Search for the cell housing the specified text and yield its [x, y] center coordinate. 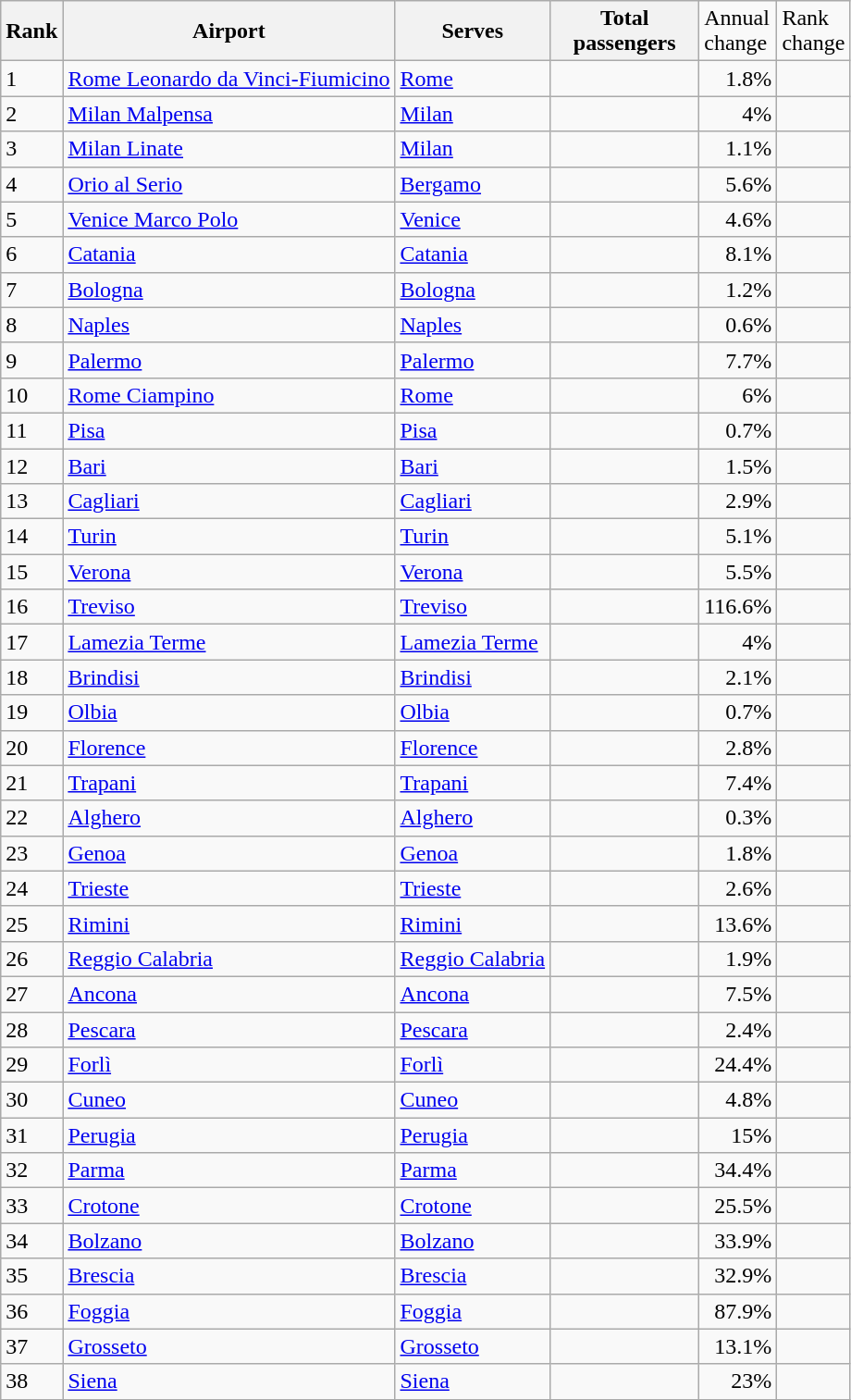
37 [31, 1346]
1.1% [738, 149]
13.1% [738, 1346]
16 [31, 607]
Annualchange [738, 31]
8.1% [738, 254]
0.6% [738, 325]
Rome Ciampino [229, 395]
33.9% [738, 1241]
33 [31, 1206]
2 [31, 114]
1.9% [738, 959]
24 [31, 888]
11 [31, 430]
8 [31, 325]
32.9% [738, 1276]
4.6% [738, 219]
Airport [229, 31]
15% [738, 1135]
3 [31, 149]
6% [738, 395]
9 [31, 360]
Milan Malpensa [229, 114]
7 [31, 290]
87.9% [738, 1311]
7.5% [738, 994]
35 [31, 1276]
4.8% [738, 1100]
34 [31, 1241]
17 [31, 642]
25.5% [738, 1206]
23% [738, 1381]
19 [31, 712]
Totalpassengers [625, 31]
18 [31, 677]
Rank [31, 31]
2.1% [738, 677]
26 [31, 959]
14 [31, 537]
25 [31, 923]
Milan Linate [229, 149]
12 [31, 465]
Serves [473, 31]
5.5% [738, 572]
2.9% [738, 502]
13 [31, 502]
32 [31, 1171]
1.2% [738, 290]
2.8% [738, 748]
13.6% [738, 923]
10 [31, 395]
31 [31, 1135]
24.4% [738, 1065]
27 [31, 994]
1.5% [738, 465]
34.4% [738, 1171]
Venice Marco Polo [229, 219]
7.7% [738, 360]
5.6% [738, 184]
Orio al Serio [229, 184]
30 [31, 1100]
23 [31, 853]
21 [31, 783]
29 [31, 1065]
Rankchange [814, 31]
Bergamo [473, 184]
Rome Leonardo da Vinci-Fiumicino [229, 79]
4 [31, 184]
6 [31, 254]
5.1% [738, 537]
15 [31, 572]
2.6% [738, 888]
20 [31, 748]
22 [31, 818]
2.4% [738, 1030]
Venice [473, 219]
38 [31, 1381]
7.4% [738, 783]
36 [31, 1311]
28 [31, 1030]
5 [31, 219]
1 [31, 79]
116.6% [738, 607]
0.3% [738, 818]
